Locate the cell with the specified text and output its (x, y) center coordinate. 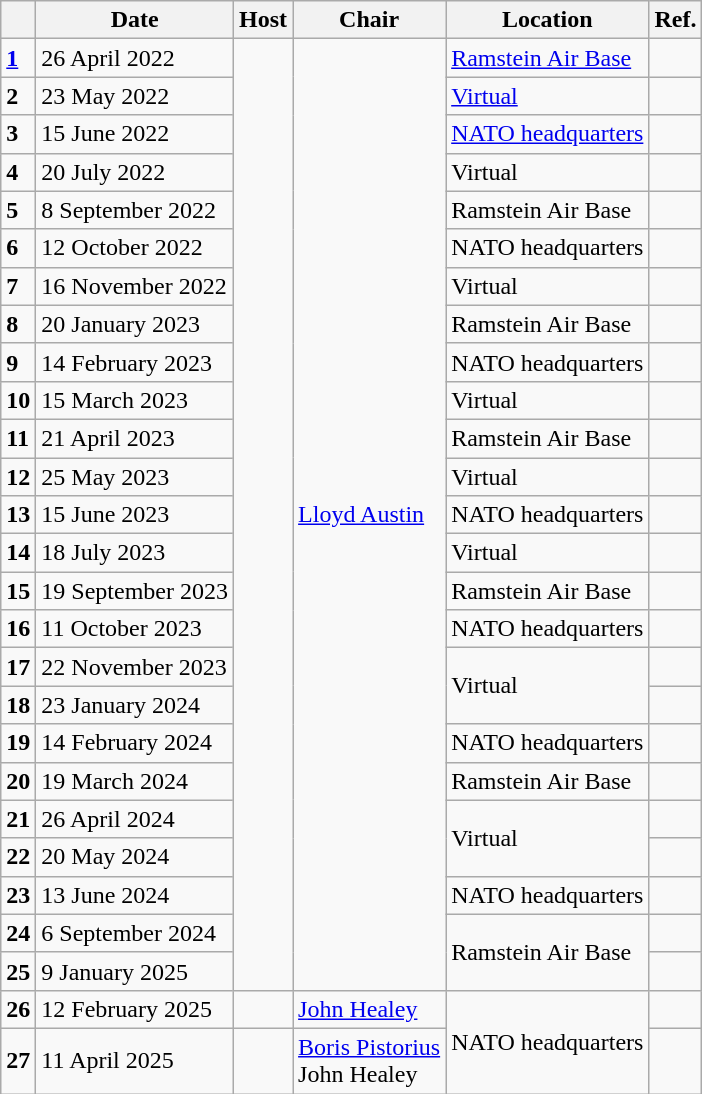
6 (18, 248)
21 April 2023 (135, 438)
20 July 2022 (135, 172)
27 (18, 1060)
26 April 2024 (135, 819)
11 (18, 438)
25 May 2023 (135, 477)
14 February 2024 (135, 743)
26 April 2022 (135, 58)
4 (18, 172)
25 (18, 971)
13 (18, 515)
12 February 2025 (135, 1009)
Date (135, 20)
23 (18, 895)
23 January 2024 (135, 705)
12 October 2022 (135, 248)
11 April 2025 (135, 1060)
12 (18, 477)
18 July 2023 (135, 553)
17 (18, 667)
22 November 2023 (135, 667)
7 (18, 286)
19 (18, 743)
13 June 2024 (135, 895)
18 (18, 705)
6 September 2024 (135, 933)
19 March 2024 (135, 781)
9 (18, 362)
2 (18, 96)
15 June 2022 (135, 134)
Chair (370, 20)
16 November 2022 (135, 286)
14 February 2023 (135, 362)
23 May 2022 (135, 96)
15 (18, 591)
Location (548, 20)
Host (264, 20)
14 (18, 553)
5 (18, 210)
9 January 2025 (135, 971)
Ref. (676, 20)
10 (18, 400)
1 (18, 58)
8 September 2022 (135, 210)
20 January 2023 (135, 324)
11 October 2023 (135, 629)
Boris PistoriusJohn Healey (370, 1060)
16 (18, 629)
3 (18, 134)
John Healey (370, 1009)
Lloyd Austin (370, 515)
20 May 2024 (135, 857)
15 June 2023 (135, 515)
21 (18, 819)
24 (18, 933)
26 (18, 1009)
8 (18, 324)
22 (18, 857)
15 March 2023 (135, 400)
19 September 2023 (135, 591)
20 (18, 781)
